Search for the cell housing the specified text and yield its [x, y] center coordinate. 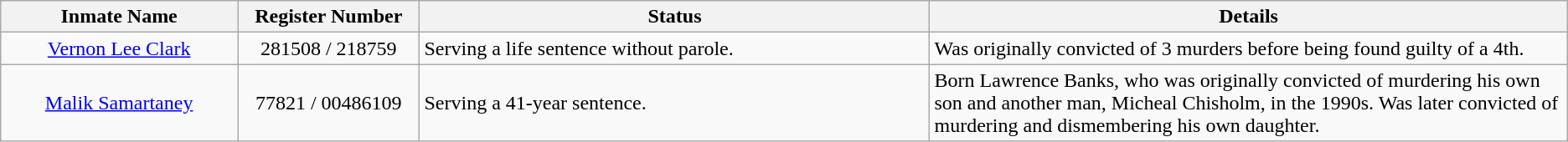
Register Number [328, 17]
Details [1248, 17]
Status [675, 17]
Was originally convicted of 3 murders before being found guilty of a 4th. [1248, 48]
77821 / 00486109 [328, 103]
Serving a life sentence without parole. [675, 48]
Inmate Name [119, 17]
Malik Samartaney [119, 103]
Vernon Lee Clark [119, 48]
Serving a 41-year sentence. [675, 103]
281508 / 218759 [328, 48]
